Pinpoint the cell where the given text exists, returning its [X, Y] midpoint coordinate. 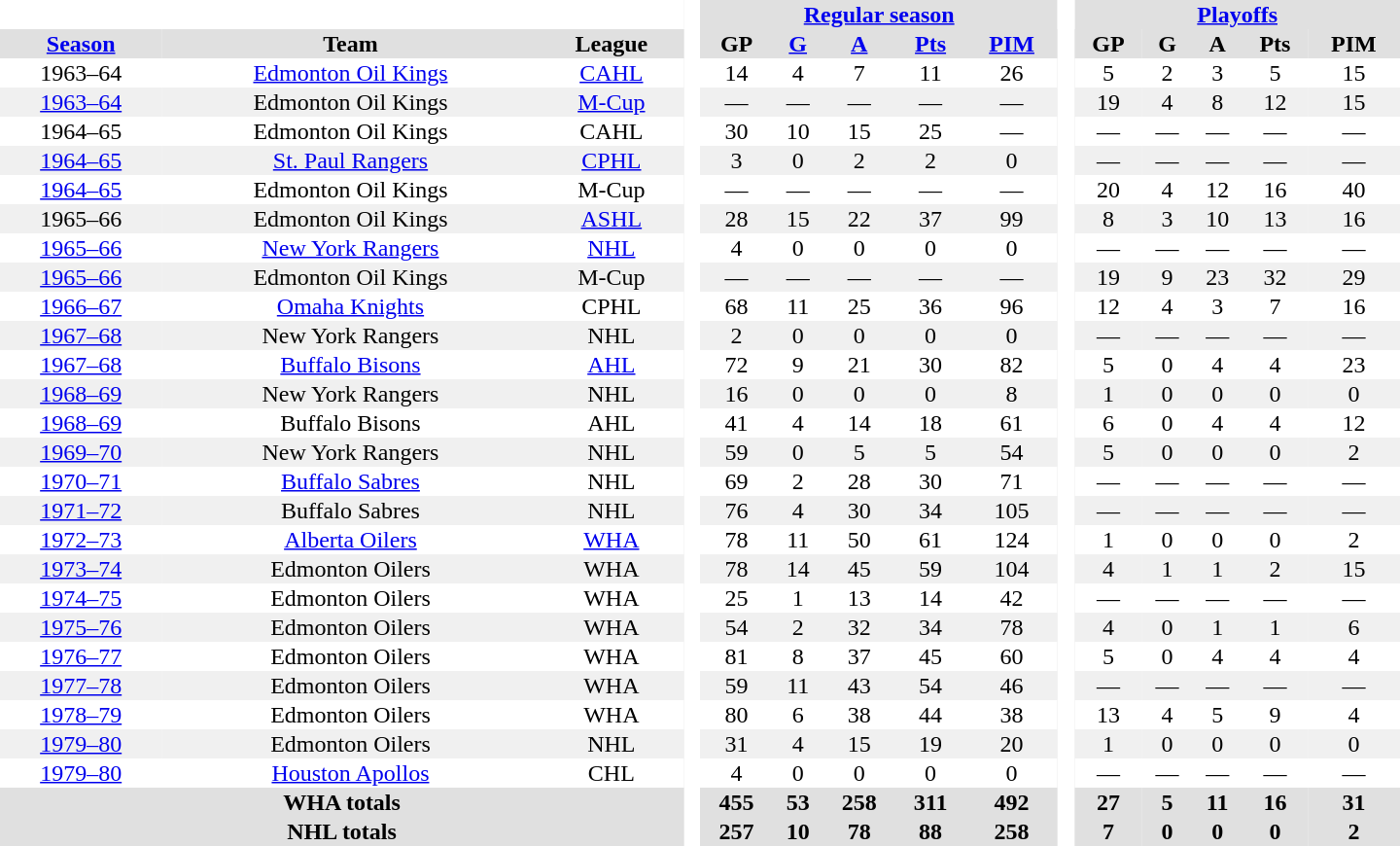
1969–70 [81, 452]
53 [798, 802]
82 [1011, 365]
1977–78 [81, 686]
Season [81, 44]
88 [930, 831]
27 [1108, 802]
492 [1011, 802]
68 [737, 306]
40 [1353, 190]
26 [1011, 73]
21 [859, 365]
CHL [612, 773]
311 [930, 802]
1973–74 [81, 569]
1966–67 [81, 306]
60 [1011, 656]
69 [737, 481]
18 [930, 423]
1976–77 [81, 656]
99 [1011, 219]
1978–79 [81, 715]
43 [859, 686]
NHL totals [342, 831]
22 [859, 219]
105 [1011, 511]
League [612, 44]
WHA totals [342, 802]
1974–75 [81, 598]
42 [1011, 598]
50 [859, 540]
104 [1011, 569]
1970–71 [81, 481]
124 [1011, 540]
Playoffs [1237, 15]
1972–73 [81, 540]
81 [737, 656]
41 [737, 423]
36 [930, 306]
46 [1011, 686]
Team [350, 44]
29 [1353, 277]
Houston Apollos [350, 773]
1975–76 [81, 627]
Omaha Knights [350, 306]
71 [1011, 481]
Alberta Oilers [350, 540]
Regular season [879, 15]
ASHL [612, 219]
44 [930, 715]
76 [737, 511]
96 [1011, 306]
257 [737, 831]
72 [737, 365]
St. Paul Rangers [350, 160]
1971–72 [81, 511]
80 [737, 715]
455 [737, 802]
